Detect which cell encompasses the target text, then output its [x, y] center coordinate. 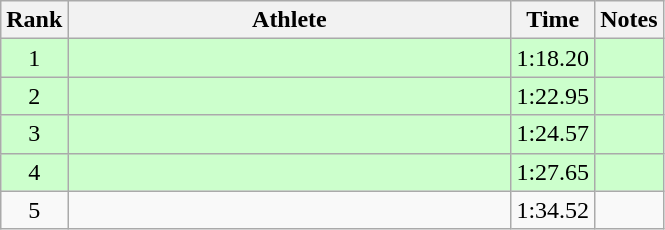
1:18.20 [553, 58]
1:22.95 [553, 96]
1:34.52 [553, 210]
Rank [34, 20]
3 [34, 134]
1:27.65 [553, 172]
Time [553, 20]
Notes [629, 20]
Athlete [290, 20]
5 [34, 210]
1 [34, 58]
1:24.57 [553, 134]
2 [34, 96]
4 [34, 172]
